Scan for the cell matching the given text and deliver its (X, Y) coordinate at center. 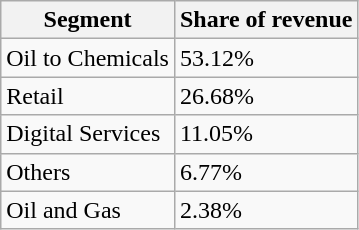
Oil and Gas (88, 210)
53.12% (266, 58)
Segment (88, 20)
6.77% (266, 172)
Retail (88, 96)
Others (88, 172)
Digital Services (88, 134)
Oil to Chemicals (88, 58)
2.38% (266, 210)
26.68% (266, 96)
Share of revenue (266, 20)
11.05% (266, 134)
